Output the [X, Y] coordinate of the center of the cell containing the given text.  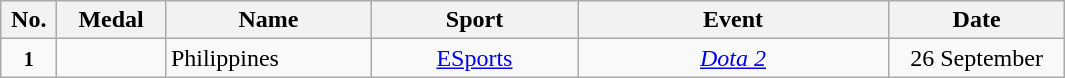
No. [29, 20]
Name [268, 20]
26 September [977, 58]
Sport [474, 20]
Event [734, 20]
Dota 2 [734, 58]
ESports [474, 58]
Philippines [268, 58]
1 [29, 58]
Date [977, 20]
Medal [112, 20]
